Output the (X, Y) coordinate of the center of the cell containing the given text.  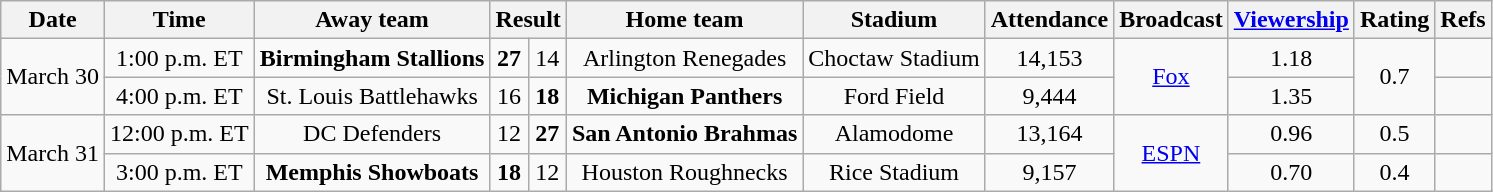
Rating (1394, 20)
Stadium (894, 20)
Viewership (1291, 20)
16 (509, 96)
Arlington Renegades (684, 58)
Choctaw Stadium (894, 58)
1.35 (1291, 96)
Michigan Panthers (684, 96)
San Antonio Brahmas (684, 134)
12:00 p.m. ET (179, 134)
0.4 (1394, 172)
March 30 (53, 77)
ESPN (1172, 153)
Attendance (1049, 20)
Refs (1463, 20)
1.18 (1291, 58)
Broadcast (1172, 20)
DC Defenders (372, 134)
9,444 (1049, 96)
Date (53, 20)
3:00 p.m. ET (179, 172)
Memphis Showboats (372, 172)
14,153 (1049, 58)
9,157 (1049, 172)
Time (179, 20)
1:00 p.m. ET (179, 58)
Houston Roughnecks (684, 172)
St. Louis Battlehawks (372, 96)
Rice Stadium (894, 172)
0.7 (1394, 77)
0.96 (1291, 134)
Home team (684, 20)
13,164 (1049, 134)
4:00 p.m. ET (179, 96)
Alamodome (894, 134)
0.5 (1394, 134)
Fox (1172, 77)
14 (547, 58)
Result (528, 20)
Ford Field (894, 96)
Away team (372, 20)
Birmingham Stallions (372, 58)
March 31 (53, 153)
0.70 (1291, 172)
